Find where the given text appears and provide that cell's center as (X, Y) coordinate. 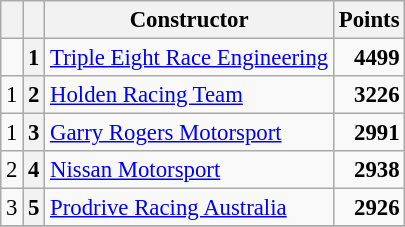
Points (368, 20)
5 (34, 208)
Holden Racing Team (190, 95)
2938 (368, 170)
Garry Rogers Motorsport (190, 133)
Nissan Motorsport (190, 170)
Constructor (190, 20)
3226 (368, 95)
4499 (368, 58)
4 (34, 170)
Triple Eight Race Engineering (190, 58)
2991 (368, 133)
2926 (368, 208)
Prodrive Racing Australia (190, 208)
